Search for the cell housing the specified text and yield its (X, Y) center coordinate. 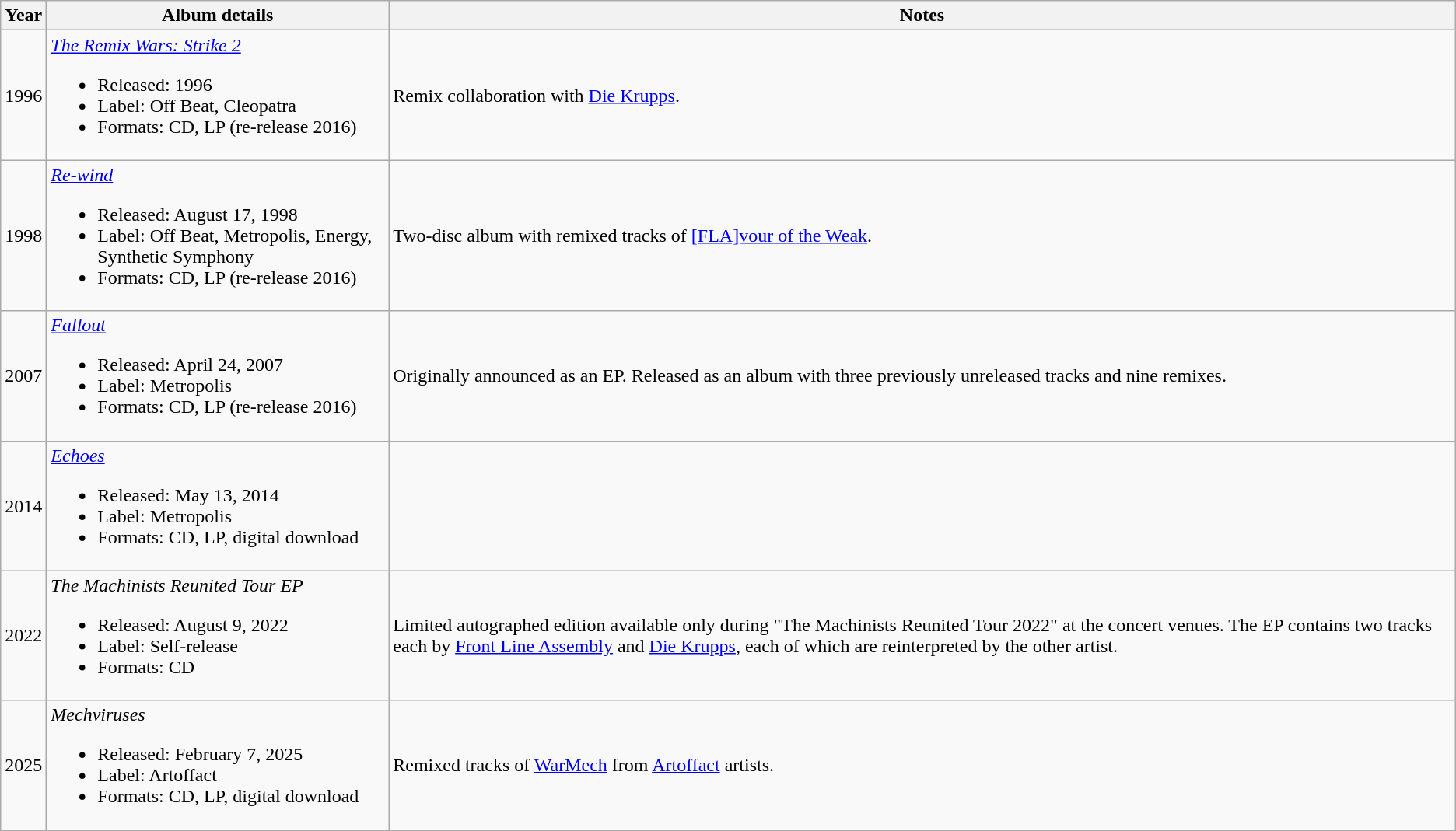
Two-disc album with remixed tracks of [FLA]vour of the Weak. (922, 236)
1998 (23, 236)
Re-windReleased: August 17, 1998Label: Off Beat, Metropolis, Energy, Synthetic SymphonyFormats: CD, LP (re-release 2016) (218, 236)
The Machinists Reunited Tour EPReleased: August 9, 2022Label: Self-releaseFormats: CD (218, 636)
Remix collaboration with Die Krupps. (922, 95)
Album details (218, 16)
1996 (23, 95)
Remixed tracks of WarMech from Artoffact artists. (922, 765)
2025 (23, 765)
Year (23, 16)
2022 (23, 636)
Originally announced as an EP. Released as an album with three previously unreleased tracks and nine remixes. (922, 376)
2014 (23, 505)
The Remix Wars: Strike 2Released: 1996Label: Off Beat, CleopatraFormats: CD, LP (re-release 2016) (218, 95)
FalloutReleased: April 24, 2007Label: MetropolisFormats: CD, LP (re-release 2016) (218, 376)
Notes (922, 16)
EchoesReleased: May 13, 2014Label: MetropolisFormats: CD, LP, digital download (218, 505)
MechvirusesReleased: February 7, 2025Label: ArtoffactFormats: CD, LP, digital download (218, 765)
2007 (23, 376)
